For the text-containing cell, return its midpoint in [X, Y] coordinate format. 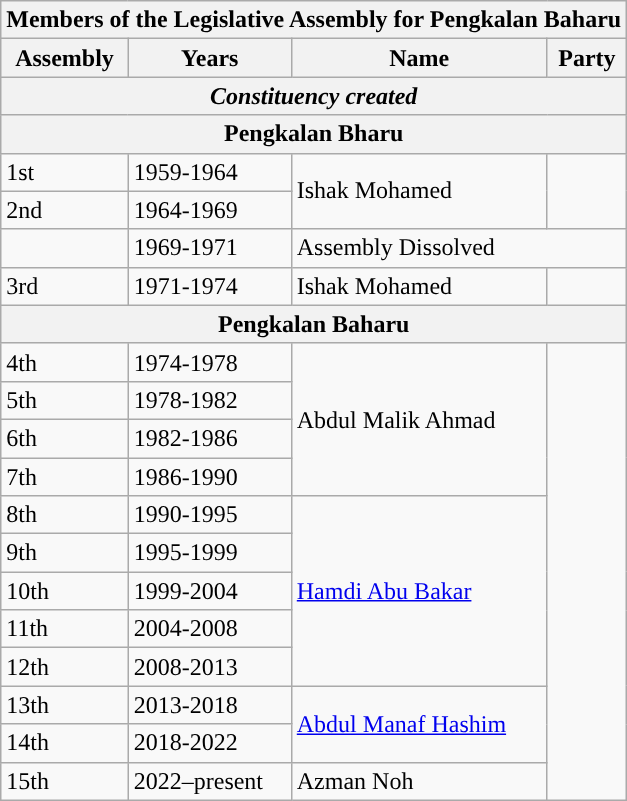
7th [64, 477]
5th [64, 400]
1995-1999 [210, 553]
2004-2008 [210, 629]
14th [64, 743]
Assembly [64, 58]
8th [64, 515]
Name [419, 58]
Assembly Dissolved [458, 248]
Pengkalan Baharu [314, 324]
1st [64, 172]
Pengkalan Bharu [314, 134]
Abdul Malik Ahmad [419, 419]
1964-1969 [210, 210]
1971-1974 [210, 286]
Years [210, 58]
2008-2013 [210, 667]
13th [64, 705]
Hamdi Abu Bakar [419, 591]
1978-1982 [210, 400]
Party [586, 58]
Azman Noh [419, 781]
9th [64, 553]
2013-2018 [210, 705]
2018-2022 [210, 743]
1990-1995 [210, 515]
10th [64, 591]
2nd [64, 210]
1986-1990 [210, 477]
Abdul Manaf Hashim [419, 724]
4th [64, 362]
6th [64, 438]
11th [64, 629]
1969-1971 [210, 248]
1999-2004 [210, 591]
12th [64, 667]
1959-1964 [210, 172]
1982-1986 [210, 438]
15th [64, 781]
Constituency created [314, 96]
1974-1978 [210, 362]
2022–present [210, 781]
3rd [64, 286]
Members of the Legislative Assembly for Pengkalan Baharu [314, 20]
